For the text-containing cell, return its midpoint in [X, Y] coordinate format. 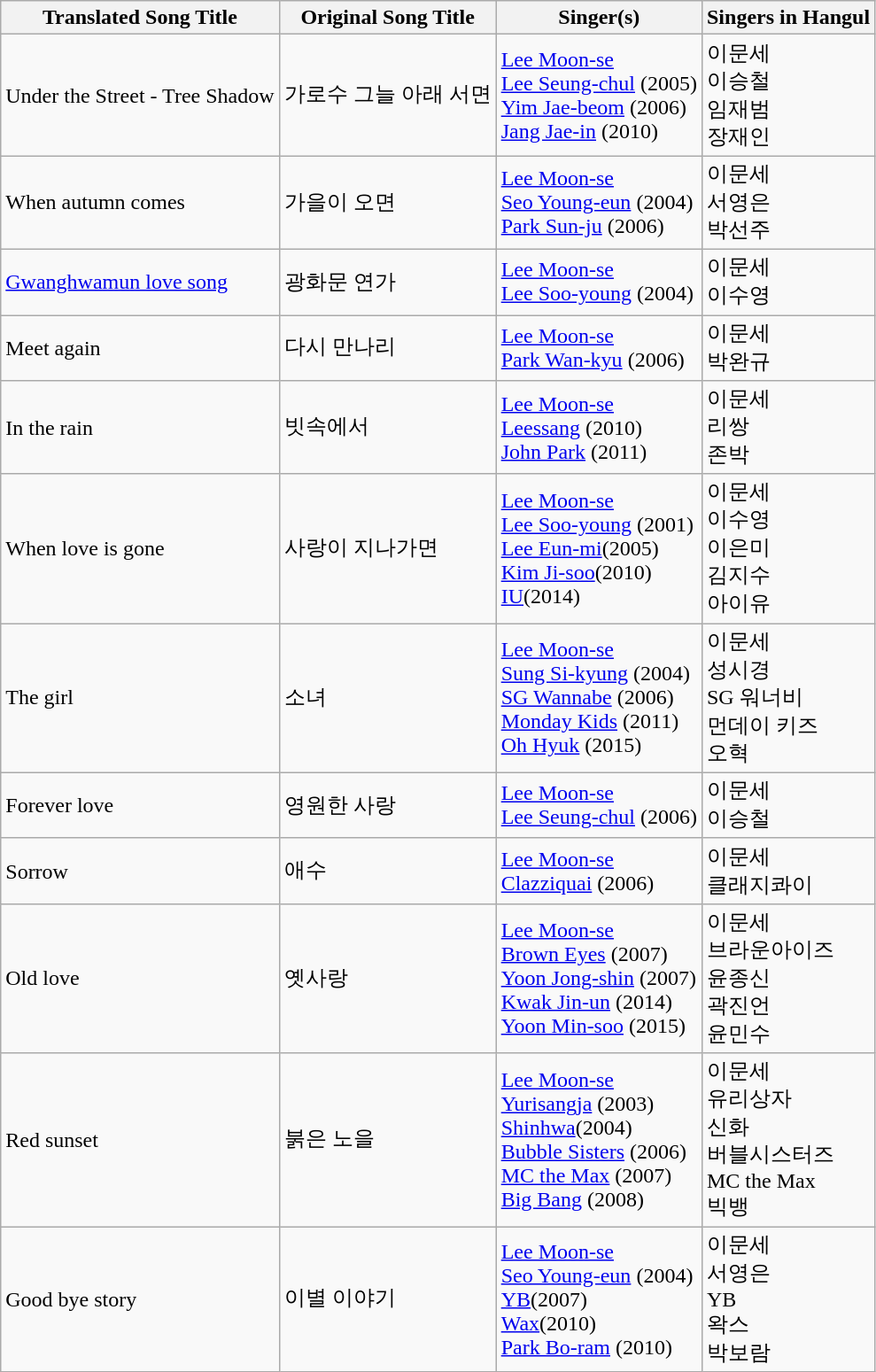
소녀 [388, 698]
Lee Moon-seSeo Young-eun (2004)Park Sun-ju (2006) [599, 203]
In the rain [140, 428]
When autumn comes [140, 203]
이문세서영은YB왁스박보람 [788, 1298]
Lee Moon-seYurisangja (2003)Shinhwa(2004)Bubble Sisters (2006)MC the Max (2007)Big Bang (2008) [599, 1140]
Gwanghwamun love song [140, 282]
이문세이승철 [788, 805]
Red sunset [140, 1140]
이문세이수영이은미김지수아이유 [788, 549]
Lee Moon-seBrown Eyes (2007)Yoon Jong-shin (2007)Kwak Jin-un (2014)Yoon Min-soo (2015) [599, 978]
Good bye story [140, 1298]
이문세이수영 [788, 282]
Sorrow [140, 871]
다시 만나리 [388, 348]
Original Song Title [388, 18]
Lee Moon-seLee Soo-young (2001)Lee Eun-mi(2005)Kim Ji-soo(2010)IU(2014) [599, 549]
광화문 연가 [388, 282]
이문세박완규 [788, 348]
이문세리쌍존박 [788, 428]
Translated Song Title [140, 18]
Forever love [140, 805]
옛사랑 [388, 978]
이문세이승철임재범장재인 [788, 96]
빗속에서 [388, 428]
Meet again [140, 348]
Singers in Hangul [788, 18]
이문세브라운아이즈윤종신곽진언윤민수 [788, 978]
이문세성시경SG 워너비먼데이 키즈오혁 [788, 698]
The girl [140, 698]
붉은 노을 [388, 1140]
Lee Moon-seClazziquai (2006) [599, 871]
이별 이야기 [388, 1298]
Lee Moon-seLee Seung-chul (2006) [599, 805]
이문세클래지콰이 [788, 871]
Under the Street - Tree Shadow [140, 96]
영원한 사랑 [388, 805]
가을이 오면 [388, 203]
Lee Moon-seLee Soo-young (2004) [599, 282]
Singer(s) [599, 18]
Lee Moon-seSeo Young-eun (2004)YB(2007)Wax(2010)Park Bo-ram (2010) [599, 1298]
Lee Moon-sePark Wan-kyu (2006) [599, 348]
이문세서영은박선주 [788, 203]
Lee Moon-seSung Si-kyung (2004)SG Wannabe (2006)Monday Kids (2011)Oh Hyuk (2015) [599, 698]
애수 [388, 871]
When love is gone [140, 549]
Lee Moon-seLee Seung-chul (2005)Yim Jae-beom (2006)Jang Jae-in (2010) [599, 96]
이문세유리상자신화버블시스터즈MC the Max빅뱅 [788, 1140]
Lee Moon-seLeessang (2010)John Park (2011) [599, 428]
가로수 그늘 아래 서면 [388, 96]
Old love [140, 978]
사랑이 지나가면 [388, 549]
